Detect which cell encompasses the target text, then output its (x, y) center coordinate. 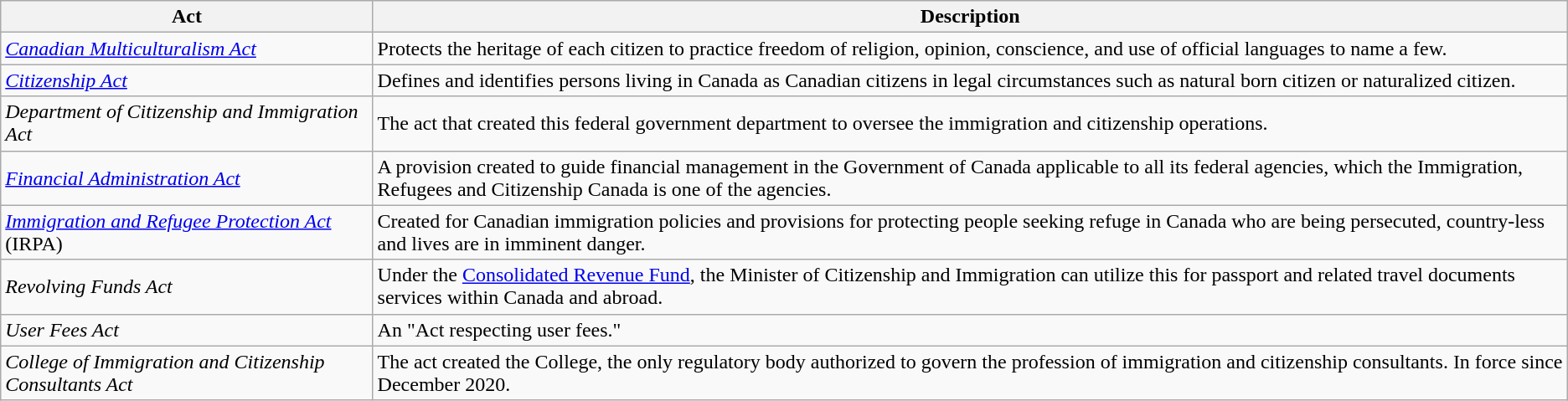
Act (187, 17)
Description (970, 17)
Revolving Funds Act (187, 286)
User Fees Act (187, 330)
Financial Administration Act (187, 177)
College of Immigration and Citizenship Consultants Act (187, 373)
Protects the heritage of each citizen to practice freedom of religion, opinion, conscience, and use of official languages to name a few. (970, 49)
Citizenship Act (187, 80)
An "Act respecting user fees." (970, 330)
The act that created this federal government department to oversee the immigration and citizenship operations. (970, 124)
Defines and identifies persons living in Canada as Canadian citizens in legal circumstances such as natural born citizen or naturalized citizen. (970, 80)
Department of Citizenship and Immigration Act (187, 124)
Canadian Multiculturalism Act (187, 49)
Immigration and Refugee Protection Act (IRPA) (187, 233)
